Scan for the cell matching the given text and deliver its (x, y) coordinate at center. 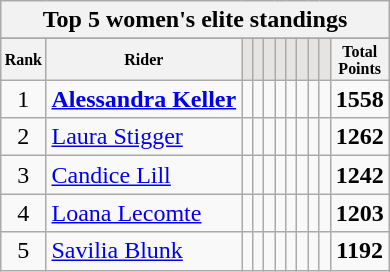
1192 (360, 251)
Loana Lecomte (144, 213)
4 (24, 213)
Laura Stigger (144, 137)
1 (24, 99)
2 (24, 137)
TotalPoints (360, 60)
1558 (360, 99)
Rider (144, 60)
Savilia Blunk (144, 251)
Rank (24, 60)
5 (24, 251)
1262 (360, 137)
3 (24, 175)
1203 (360, 213)
Candice Lill (144, 175)
1242 (360, 175)
Alessandra Keller (144, 99)
Top 5 women's elite standings (195, 20)
